Determine the (X, Y) coordinate at the center of the cell enclosing the given text.  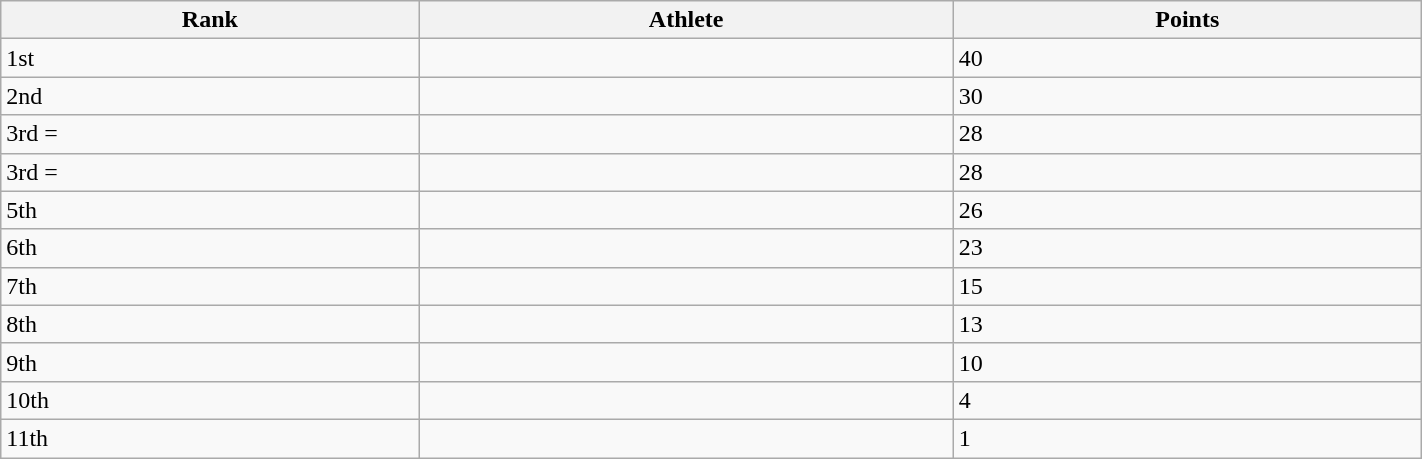
11th (210, 438)
23 (1187, 248)
Rank (210, 20)
8th (210, 324)
1 (1187, 438)
15 (1187, 286)
Athlete (686, 20)
10 (1187, 362)
4 (1187, 400)
5th (210, 210)
6th (210, 248)
30 (1187, 96)
Points (1187, 20)
13 (1187, 324)
40 (1187, 58)
9th (210, 362)
2nd (210, 96)
26 (1187, 210)
10th (210, 400)
7th (210, 286)
1st (210, 58)
